Return (x, y) of the center of cell containing provided text 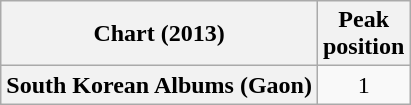
Chart (2013) (160, 34)
1 (363, 85)
Peakposition (363, 34)
South Korean Albums (Gaon) (160, 85)
